Locate the cell with the specified text and output its (x, y) center coordinate. 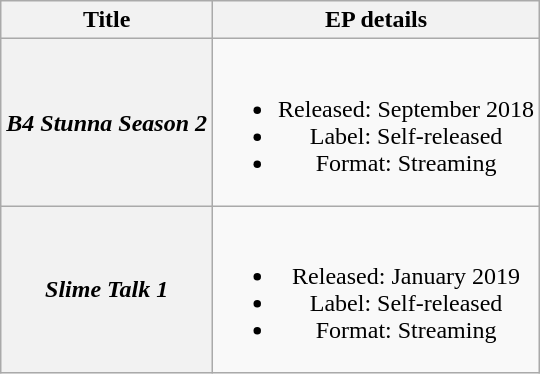
B4 Stunna Season 2 (107, 122)
Title (107, 20)
EP details (376, 20)
Slime Talk 1 (107, 290)
Released: September 2018Label: Self-releasedFormat: Streaming (376, 122)
Released: January 2019Label: Self-releasedFormat: Streaming (376, 290)
